Provide the (x, y) coordinate of the cell's center where the given text is located.  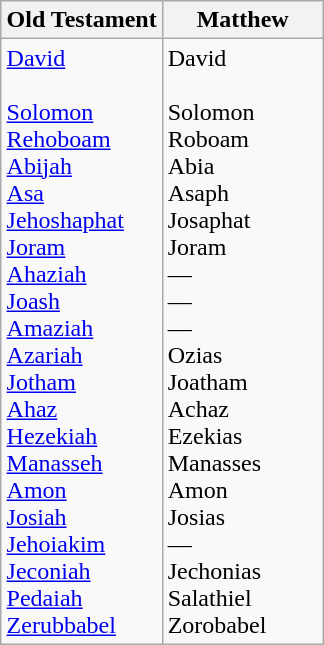
DavidSolomon Roboam Abia Asaph Josaphat Joram — — — Ozias Joatham Achaz Ezekias Manasses Amon Josias — Jechonias Salathiel Zorobabel (242, 342)
Matthew (242, 20)
Old Testament (82, 20)
